Capture the cell that displays the provided text and extract its [X, Y] central coordinate. 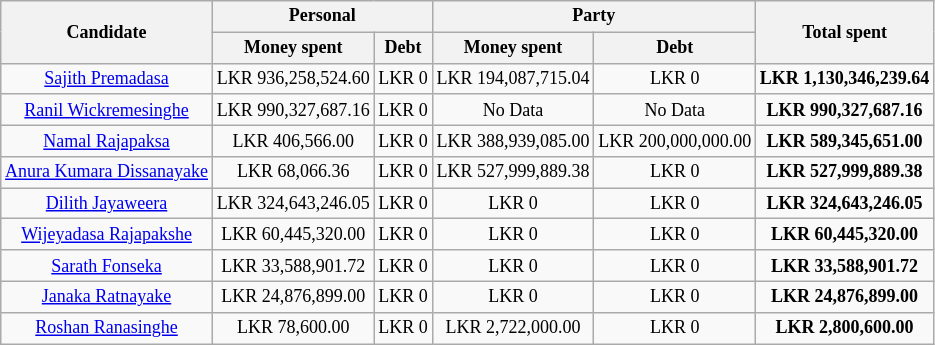
LKR 406,566.00 [293, 140]
LKR 78,600.00 [293, 328]
Party [594, 16]
LKR 936,258,524.60 [293, 78]
LKR 2,800,600.00 [845, 328]
LKR 200,000,000.00 [675, 140]
Namal Rajapaksa [107, 140]
Personal [322, 16]
Roshan Ranasinghe [107, 328]
Candidate [107, 32]
Ranil Wickremesinghe [107, 110]
Sajith Premadasa [107, 78]
LKR 589,345,651.00 [845, 140]
LKR 1,130,346,239.64 [845, 78]
Sarath Fonseka [107, 266]
LKR 194,087,715.04 [513, 78]
LKR 388,939,085.00 [513, 140]
Dilith Jayaweera [107, 204]
Total spent [845, 32]
Wijeyadasa Rajapakshe [107, 234]
Janaka Ratnayake [107, 296]
Anura Kumara Dissanayake [107, 172]
LKR 2,722,000.00 [513, 328]
LKR 68,066.36 [293, 172]
